Scan for the cell matching the given text and deliver its (x, y) coordinate at center. 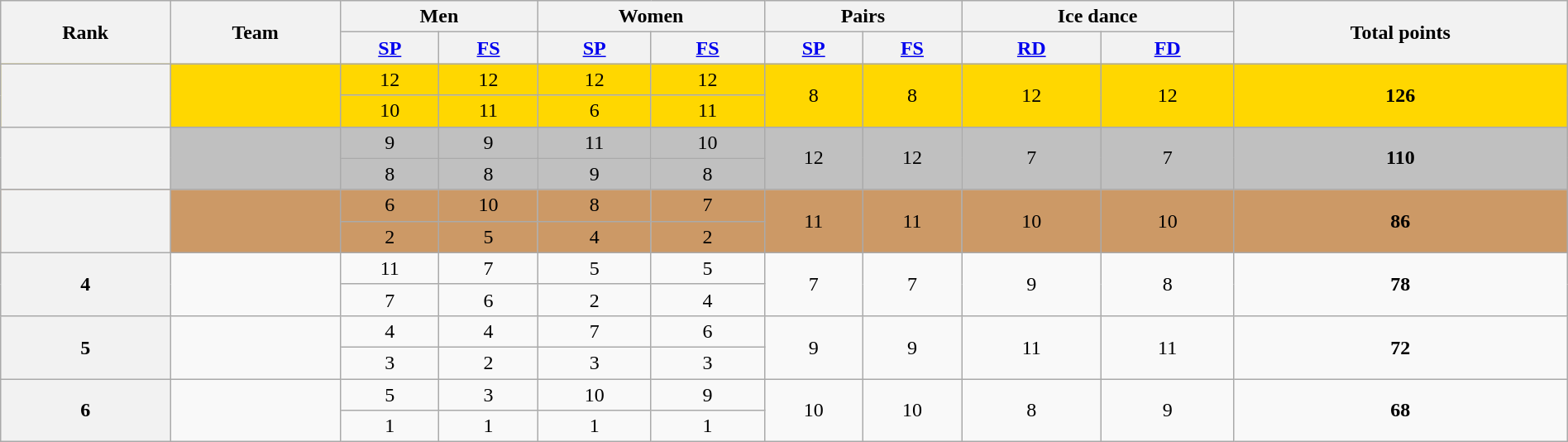
110 (1400, 158)
FD (1168, 48)
Men (439, 17)
Total points (1400, 32)
RD (1032, 48)
Rank (86, 32)
78 (1400, 284)
72 (1400, 347)
Team (256, 32)
86 (1400, 221)
Pairs (863, 17)
Women (651, 17)
126 (1400, 95)
Ice dance (1098, 17)
68 (1400, 411)
